Return (X, Y) of the center of cell containing provided text 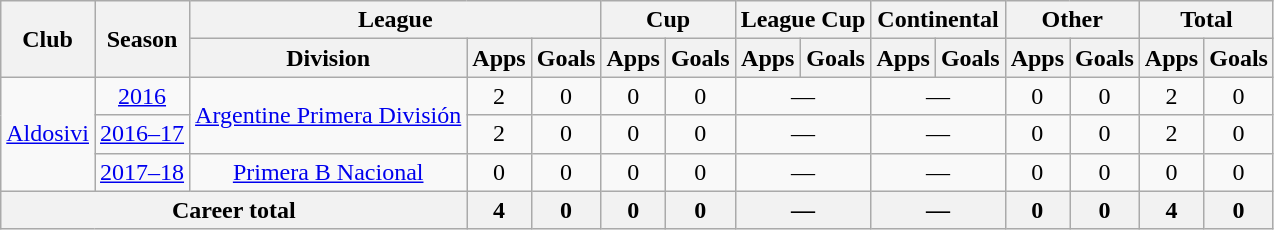
Season (142, 39)
2017–18 (142, 172)
Division (328, 58)
2016–17 (142, 134)
Argentine Primera División (328, 115)
Career total (234, 210)
Other (1072, 20)
Aldosivi (48, 134)
Cup (668, 20)
2016 (142, 96)
League Cup (803, 20)
Continental (938, 20)
Primera B Nacional (328, 172)
Club (48, 39)
League (396, 20)
Total (1206, 20)
